Identify which cell holds the provided text, then report its (X, Y) central coordinate. 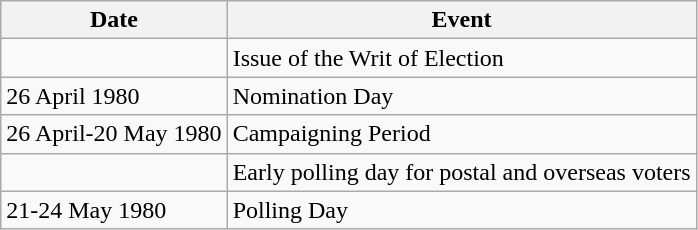
Campaigning Period (462, 134)
Event (462, 20)
Issue of the Writ of Election (462, 58)
Date (114, 20)
Nomination Day (462, 96)
21-24 May 1980 (114, 210)
26 April-20 May 1980 (114, 134)
Polling Day (462, 210)
26 April 1980 (114, 96)
Early polling day for postal and overseas voters (462, 172)
